Pinpoint the cell where the given text exists, returning its [X, Y] midpoint coordinate. 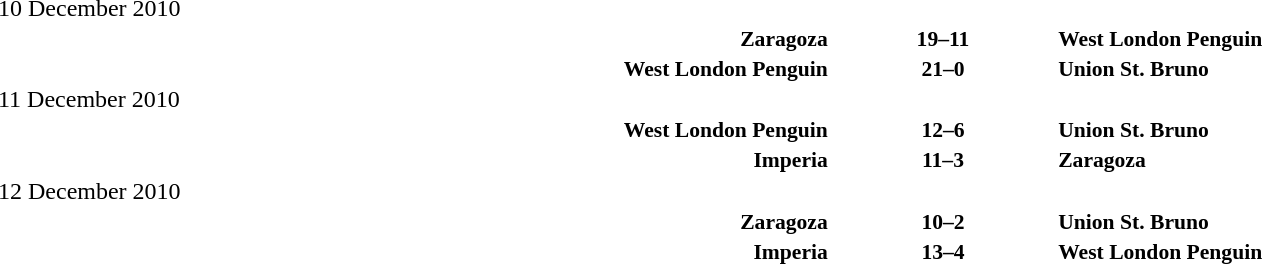
11–3 [943, 160]
10–2 [943, 222]
19–11 [943, 38]
12–6 [943, 130]
21–0 [943, 68]
